Capture the cell that displays the provided text and extract its (X, Y) central coordinate. 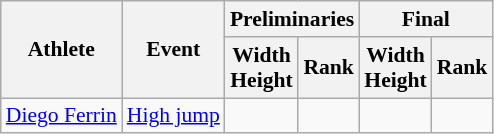
Athlete (62, 50)
Preliminaries (292, 19)
High jump (174, 116)
Diego Ferrin (62, 116)
Final (426, 19)
Event (174, 50)
